Return the [X, Y] coordinate for the center point of the cell that contains the specified text.  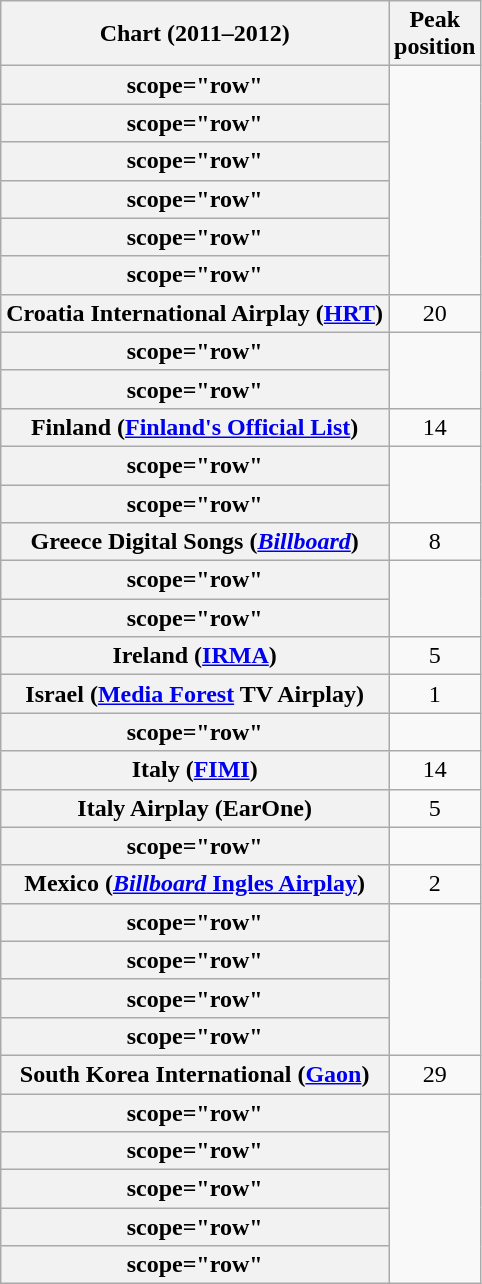
1 [435, 694]
Mexico (Billboard Ingles Airplay) [195, 884]
29 [435, 1074]
Croatia International Airplay (HRT) [195, 313]
Israel (Media Forest TV Airplay) [195, 694]
Italy Airplay (EarOne) [195, 808]
Italy (FIMI) [195, 770]
Peakposition [435, 34]
South Korea International (Gaon) [195, 1074]
2 [435, 884]
Chart (2011–2012) [195, 34]
8 [435, 542]
20 [435, 313]
Ireland (IRMA) [195, 656]
Greece Digital Songs (Billboard) [195, 542]
Finland (Finland's Official List) [195, 427]
